Detect which cell encompasses the target text, then output its [x, y] center coordinate. 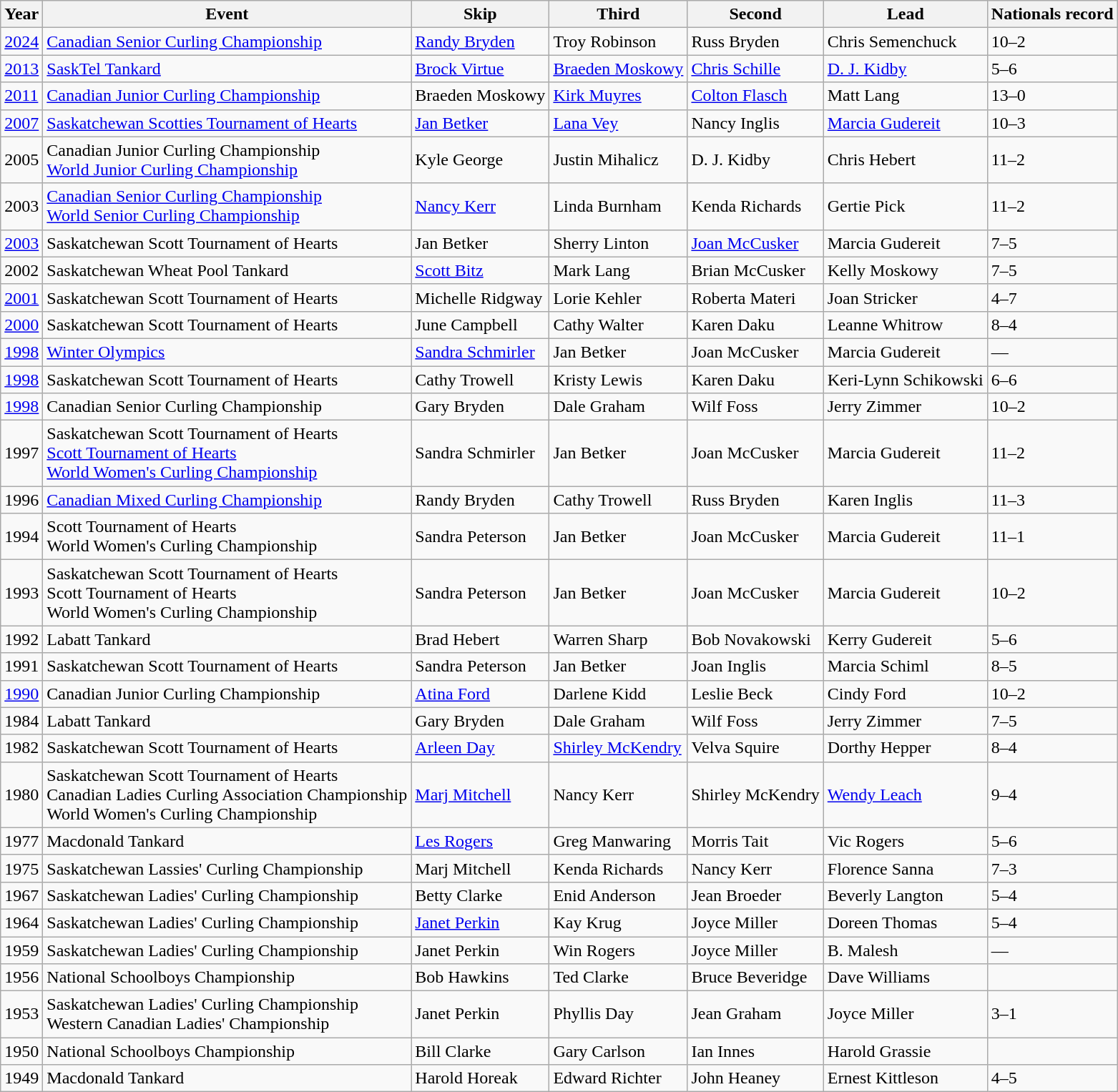
Dave Williams [906, 978]
Michelle Ridgway [481, 297]
Linda Burnham [618, 206]
2011 [21, 96]
Third [618, 14]
1967 [21, 895]
Bill Clarke [481, 1051]
1980 [21, 795]
1950 [21, 1051]
1982 [21, 748]
2007 [21, 123]
Arleen Day [481, 748]
Cindy Ford [906, 694]
Win Rogers [618, 950]
Keri-Lynn Schikowski [906, 380]
Bob Hawkins [481, 978]
John Heaney [755, 1078]
2013 [21, 69]
SaskTel Tankard [227, 69]
Mark Lang [618, 270]
Saskatchewan Lassies' Curling Championship [227, 868]
Canadian Junior Curling ChampionshipWorld Junior Curling Championship [227, 160]
Betty Clarke [481, 895]
11–1 [1052, 536]
Greg Manwaring [618, 841]
Bob Novakowski [755, 639]
2005 [21, 160]
Sherry Linton [618, 243]
4–5 [1052, 1078]
Dorthy Hepper [906, 748]
Matt Lang [906, 96]
Skip [481, 14]
9–4 [1052, 795]
Harold Grassie [906, 1051]
1992 [21, 639]
Chris Hebert [906, 160]
Lead [906, 14]
Brian McCusker [755, 270]
Gertie Pick [906, 206]
1996 [21, 500]
1953 [21, 1014]
2024 [21, 41]
Chris Semenchuck [906, 41]
Canadian Senior Curling ChampionshipWorld Senior Curling Championship [227, 206]
Brad Hebert [481, 639]
1984 [21, 721]
1949 [21, 1078]
1964 [21, 923]
Cathy Walter [618, 325]
Lana Vey [618, 123]
Saskatchewan Wheat Pool Tankard [227, 270]
Winter Olympics [227, 352]
11–3 [1052, 500]
Bruce Beveridge [755, 978]
Kerry Gudereit [906, 639]
Jean Graham [755, 1014]
Ted Clarke [618, 978]
1959 [21, 950]
Ian Innes [755, 1051]
Kristy Lewis [618, 380]
Leanne Whitrow [906, 325]
3–1 [1052, 1014]
Nationals record [1052, 14]
Wendy Leach [906, 795]
1991 [21, 666]
Doreen Thomas [906, 923]
2001 [21, 297]
Marcia Schiml [906, 666]
Saskatchewan Scott Tournament of HeartsCanadian Ladies Curling Association ChampionshipWorld Women's Curling Championship [227, 795]
Les Rogers [481, 841]
Chris Schille [755, 69]
Gary Carlson [618, 1051]
Brock Virtue [481, 69]
Jean Broeder [755, 895]
2000 [21, 325]
1990 [21, 694]
Enid Anderson [618, 895]
1994 [21, 536]
Edward Richter [618, 1078]
1956 [21, 978]
B. Malesh [906, 950]
Ernest Kittleson [906, 1078]
Harold Horeak [481, 1078]
Darlene Kidd [618, 694]
Justin Mihalicz [618, 160]
Canadian Mixed Curling Championship [227, 500]
6–6 [1052, 380]
Velva Squire [755, 748]
4–7 [1052, 297]
Second [755, 14]
Morris Tait [755, 841]
Phyllis Day [618, 1014]
1993 [21, 593]
June Campbell [481, 325]
Nancy Inglis [755, 123]
Atina Ford [481, 694]
Year [21, 14]
Saskatchewan Ladies' Curling ChampionshipWestern Canadian Ladies' Championship [227, 1014]
10–3 [1052, 123]
Kay Krug [618, 923]
13–0 [1052, 96]
1975 [21, 868]
Joan Stricker [906, 297]
2002 [21, 270]
Beverly Langton [906, 895]
1997 [21, 453]
1977 [21, 841]
Kelly Moskowy [906, 270]
Lorie Kehler [618, 297]
8–5 [1052, 666]
Leslie Beck [755, 694]
Kirk Muyres [618, 96]
Karen Inglis [906, 500]
Saskatchewan Scotties Tournament of Hearts [227, 123]
Scott Bitz [481, 270]
Vic Rogers [906, 841]
Kyle George [481, 160]
Troy Robinson [618, 41]
Colton Flasch [755, 96]
Joan Inglis [755, 666]
Warren Sharp [618, 639]
Roberta Materi [755, 297]
Scott Tournament of HeartsWorld Women's Curling Championship [227, 536]
7–3 [1052, 868]
Florence Sanna [906, 868]
Event [227, 14]
